Capture the cell that displays the provided text and extract its (x, y) central coordinate. 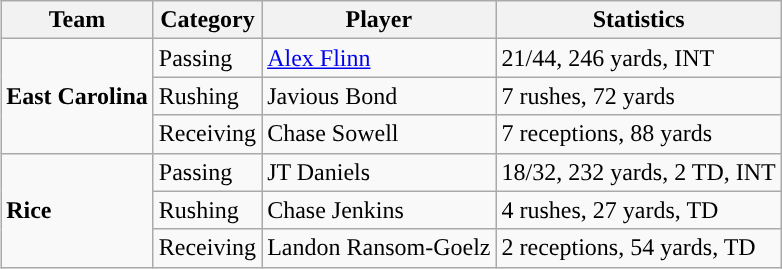
Rice (78, 210)
7 rushes, 72 yards (638, 96)
Chase Jenkins (379, 210)
Category (207, 20)
Statistics (638, 20)
JT Daniels (379, 172)
Landon Ransom-Goelz (379, 248)
7 receptions, 88 yards (638, 134)
East Carolina (78, 96)
2 receptions, 54 yards, TD (638, 248)
4 rushes, 27 yards, TD (638, 210)
Player (379, 20)
Javious Bond (379, 96)
Team (78, 20)
21/44, 246 yards, INT (638, 58)
Alex Flinn (379, 58)
18/32, 232 yards, 2 TD, INT (638, 172)
Chase Sowell (379, 134)
